Output the (x, y) coordinate of the center of the cell containing the given text.  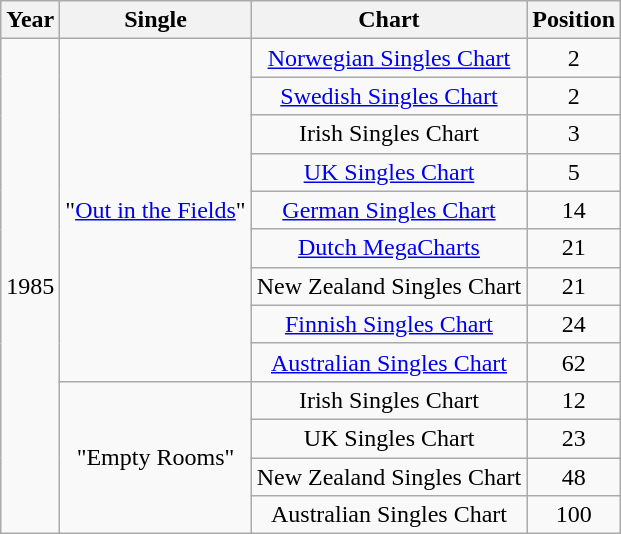
Swedish Singles Chart (389, 96)
Dutch MegaCharts (389, 248)
1985 (30, 286)
100 (574, 515)
3 (574, 134)
Position (574, 20)
Year (30, 20)
Single (156, 20)
48 (574, 477)
Norwegian Singles Chart (389, 58)
62 (574, 362)
Finnish Singles Chart (389, 324)
24 (574, 324)
"Empty Rooms" (156, 457)
"Out in the Fields" (156, 210)
Chart (389, 20)
5 (574, 172)
23 (574, 438)
German Singles Chart (389, 210)
12 (574, 400)
14 (574, 210)
